Find where the given text appears and provide that cell's center as (X, Y) coordinate. 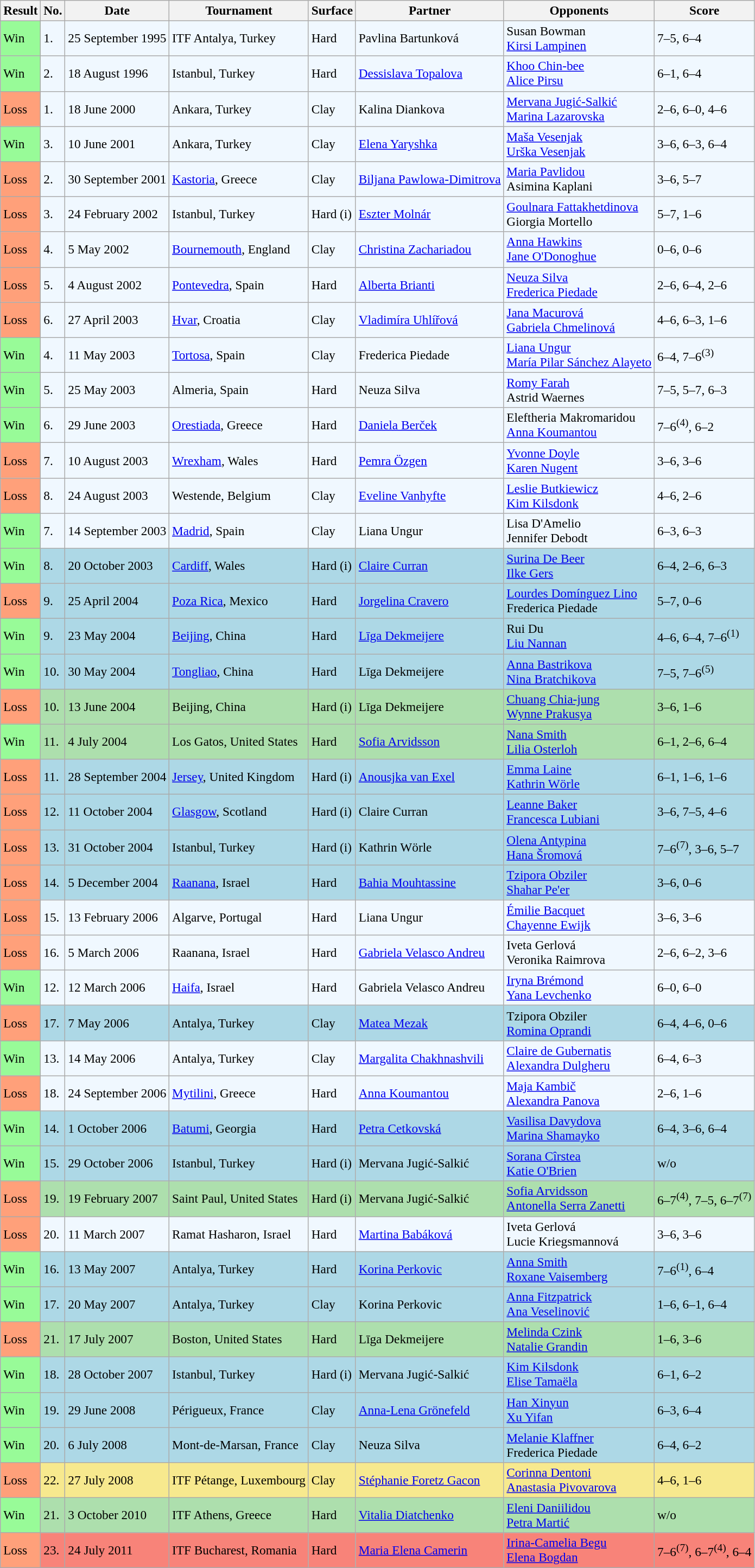
Alberta Brianti (430, 284)
6–1, 2–6, 6–4 (705, 741)
3–6, 0–6 (705, 883)
23 May 2004 (117, 636)
Elena Yaryshka (430, 143)
30 May 2004 (117, 671)
17 July 2007 (117, 1340)
5 May 2002 (117, 250)
18 August 1996 (117, 74)
3–6, 7–5, 4–6 (705, 812)
Goulnara Fattakhetdinova Giorgia Mortello (579, 214)
13 February 2006 (117, 917)
25 April 2004 (117, 601)
20 October 2003 (117, 566)
Frederica Piedade (430, 355)
Emma Laine Kathrin Wörle (579, 776)
6–4, 2–6, 6–3 (705, 566)
Tournament (239, 10)
Wrexham, Wales (239, 460)
6 July 2008 (117, 1445)
Jersey, United Kingdom (239, 776)
2–6, 6–2, 3–6 (705, 952)
Daniela Berček (430, 426)
ITF Antalya, Turkey (239, 38)
31 October 2004 (117, 847)
Saint Paul, United States (239, 1198)
Leanne Baker Francesca Lubiani (579, 812)
Martina Babáková (430, 1234)
Pavlina Bartunková (430, 38)
Matea Mezak (430, 1023)
Rui Du Liu Nannan (579, 636)
Lourdes Domínguez Lino Frederica Piedade (579, 601)
Westende, Belgium (239, 495)
6–1, 6–4 (705, 74)
Leslie Butkiewicz Kim Kilsdonk (579, 495)
Melinda Czink Natalie Grandin (579, 1340)
2–6, 6–0, 4–6 (705, 109)
Irina-Camelia Begu Elena Bogdan (579, 1550)
Mytilini, Greece (239, 1093)
Bournemouth, England (239, 250)
Iveta Gerlová Veronika Raimrova (579, 952)
Eszter Molnár (430, 214)
Madrid, Spain (239, 531)
27 July 2008 (117, 1480)
Han Xinyun Xu Yifan (579, 1410)
Eleftheria Makromaridou Anna Koumantou (579, 426)
Mervana Jugić-Salkić Marina Lazarovska (579, 109)
ITF Bucharest, Romania (239, 1550)
13 May 2007 (117, 1269)
3–6, 5–7 (705, 179)
Romy Farah Astrid Waernes (579, 390)
Maria Elena Camerin (430, 1550)
20 May 2007 (117, 1304)
11 October 2004 (117, 812)
Ramat Hasharon, Israel (239, 1234)
Christina Zachariadou (430, 250)
Poza Rica, Mexico (239, 601)
Sofia Arvidsson Antonella Serra Zanetti (579, 1198)
7–5, 6–4 (705, 38)
Nana Smith Lilia Osterloh (579, 741)
Maša Vesenjak Urška Vesenjak (579, 143)
Anna Hawkins Jane O'Donoghue (579, 250)
Iveta Gerlová Lucie Kriegsmannová (579, 1234)
Yvonne Doyle Karen Nugent (579, 460)
6–7(4), 7–5, 6–7(7) (705, 1198)
Kastoria, Greece (239, 179)
Anna Smith Roxane Vaisemberg (579, 1269)
Périgueux, France (239, 1410)
4–6, 1–6 (705, 1480)
27 April 2003 (117, 319)
6–4, 7–6(3) (705, 355)
7–5, 5–7, 6–3 (705, 390)
10 June 2001 (117, 143)
Mont-de-Marsan, France (239, 1445)
4–6, 6–4, 7–6(1) (705, 636)
3 October 2010 (117, 1515)
ITF Athens, Greece (239, 1515)
4–6, 2–6 (705, 495)
10 August 2003 (117, 460)
Corinna Dentoni Anastasia Pivovarova (579, 1480)
Iryna Brémond Yana Levchenko (579, 988)
Opponents (579, 10)
3–6, 1–6 (705, 707)
Petra Cetkovská (430, 1128)
Susan Bowman Kirsi Lampinen (579, 38)
13 June 2004 (117, 707)
Orestiada, Greece (239, 426)
12 March 2006 (117, 988)
No. (53, 10)
24 February 2002 (117, 214)
Émilie Bacquet Chayenne Ewijk (579, 917)
19 February 2007 (117, 1198)
Anna-Lena Grönefeld (430, 1410)
Maria Pavlidou Asimina Kaplani (579, 179)
Khoo Chin-bee Alice Pirsu (579, 74)
22. (53, 1480)
Margalita Chakhnashvili (430, 1058)
7–6(1), 6–4 (705, 1269)
2–6, 1–6 (705, 1093)
6–1, 6–2 (705, 1374)
5–7, 0–6 (705, 601)
Liana Ungur María Pilar Sánchez Alayeto (579, 355)
Batumi, Georgia (239, 1128)
Neuza Silva Frederica Piedade (579, 284)
Dessislava Topalova (430, 74)
Anna Fitzpatrick Ana Veselinović (579, 1304)
Pemra Özgen (430, 460)
Melanie Klaffner Frederica Piedade (579, 1445)
14 September 2003 (117, 531)
7–5, 7–6(5) (705, 671)
4 August 2002 (117, 284)
Almeria, Spain (239, 390)
24 August 2003 (117, 495)
2–6, 6–4, 2–6 (705, 284)
Surface (332, 10)
29 June 2008 (117, 1410)
6–4, 4–6, 0–6 (705, 1023)
Chuang Chia-jung Wynne Prakusya (579, 707)
Anousjka van Exel (430, 776)
3–6, 6–3, 6–4 (705, 143)
Eveline Vanhyfte (430, 495)
Jorgelina Cravero (430, 601)
Surina De Beer Ilke Gers (579, 566)
4 July 2004 (117, 741)
11 March 2007 (117, 1234)
Stéphanie Foretz Gacon (430, 1480)
Haifa, Israel (239, 988)
Tzipora Obziler Shahar Pe'er (579, 883)
0–6, 0–6 (705, 250)
Olena Antypina Hana Šromová (579, 847)
Lisa D'Amelio Jennifer Debodt (579, 531)
23. (53, 1550)
1 October 2006 (117, 1128)
Boston, United States (239, 1340)
Tongliao, China (239, 671)
Glasgow, Scotland (239, 812)
Claire de Gubernatis Alexandra Dulgheru (579, 1058)
6–4, 3–6, 6–4 (705, 1128)
7–6(4), 6–2 (705, 426)
Los Gatos, United States (239, 741)
Anna Bastrikova Nina Bratchikova (579, 671)
Kathrin Wörle (430, 847)
24 September 2006 (117, 1093)
6–4, 6–2 (705, 1445)
7 May 2006 (117, 1023)
Date (117, 10)
6–1, 1–6, 1–6 (705, 776)
Anna Koumantou (430, 1093)
29 October 2006 (117, 1164)
5 March 2006 (117, 952)
6–0, 6–0 (705, 988)
Kalina Diankova (430, 109)
29 June 2003 (117, 426)
6–3, 6–3 (705, 531)
Jana Macurová Gabriela Chmelinová (579, 319)
18 June 2000 (117, 109)
Sofia Arvidsson (430, 741)
ITF Pétange, Luxembourg (239, 1480)
7–6(7), 3–6, 5–7 (705, 847)
4–6, 6–3, 1–6 (705, 319)
25 May 2003 (117, 390)
28 September 2004 (117, 776)
Bahia Mouhtassine (430, 883)
7–6(7), 6–7(4), 6–4 (705, 1550)
Algarve, Portugal (239, 917)
6–4, 6–3 (705, 1058)
Partner (430, 10)
Result (21, 10)
Cardiff, Wales (239, 566)
1–6, 3–6 (705, 1340)
Vasilisa Davydova Marina Shamayko (579, 1128)
6–3, 6–4 (705, 1410)
14 May 2006 (117, 1058)
Kim Kilsdonk Elise Tamaëla (579, 1374)
Sorana Cîrstea Katie O'Brien (579, 1164)
1–6, 6–1, 6–4 (705, 1304)
Hvar, Croatia (239, 319)
Pontevedra, Spain (239, 284)
11 May 2003 (117, 355)
Vitalia Diatchenko (430, 1515)
Score (705, 10)
Eleni Daniilidou Petra Martić (579, 1515)
5–7, 1–6 (705, 214)
30 September 2001 (117, 179)
Tortosa, Spain (239, 355)
28 October 2007 (117, 1374)
Vladimíra Uhlířová (430, 319)
25 September 1995 (117, 38)
5 December 2004 (117, 883)
Maja Kambič Alexandra Panova (579, 1093)
Tzipora Obziler Romina Oprandi (579, 1023)
24 July 2011 (117, 1550)
Biljana Pawlowa-Dimitrova (430, 179)
